Capture the cell that displays the provided text and extract its (X, Y) central coordinate. 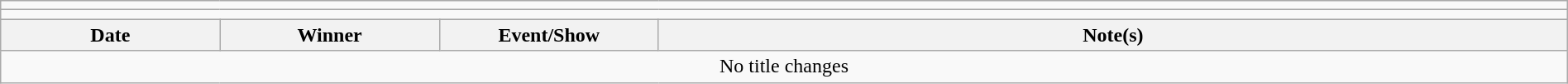
Event/Show (549, 35)
Date (111, 35)
Note(s) (1113, 35)
Winner (329, 35)
No title changes (784, 67)
